Return the (x, y) coordinate for the center point of the cell that contains the specified text.  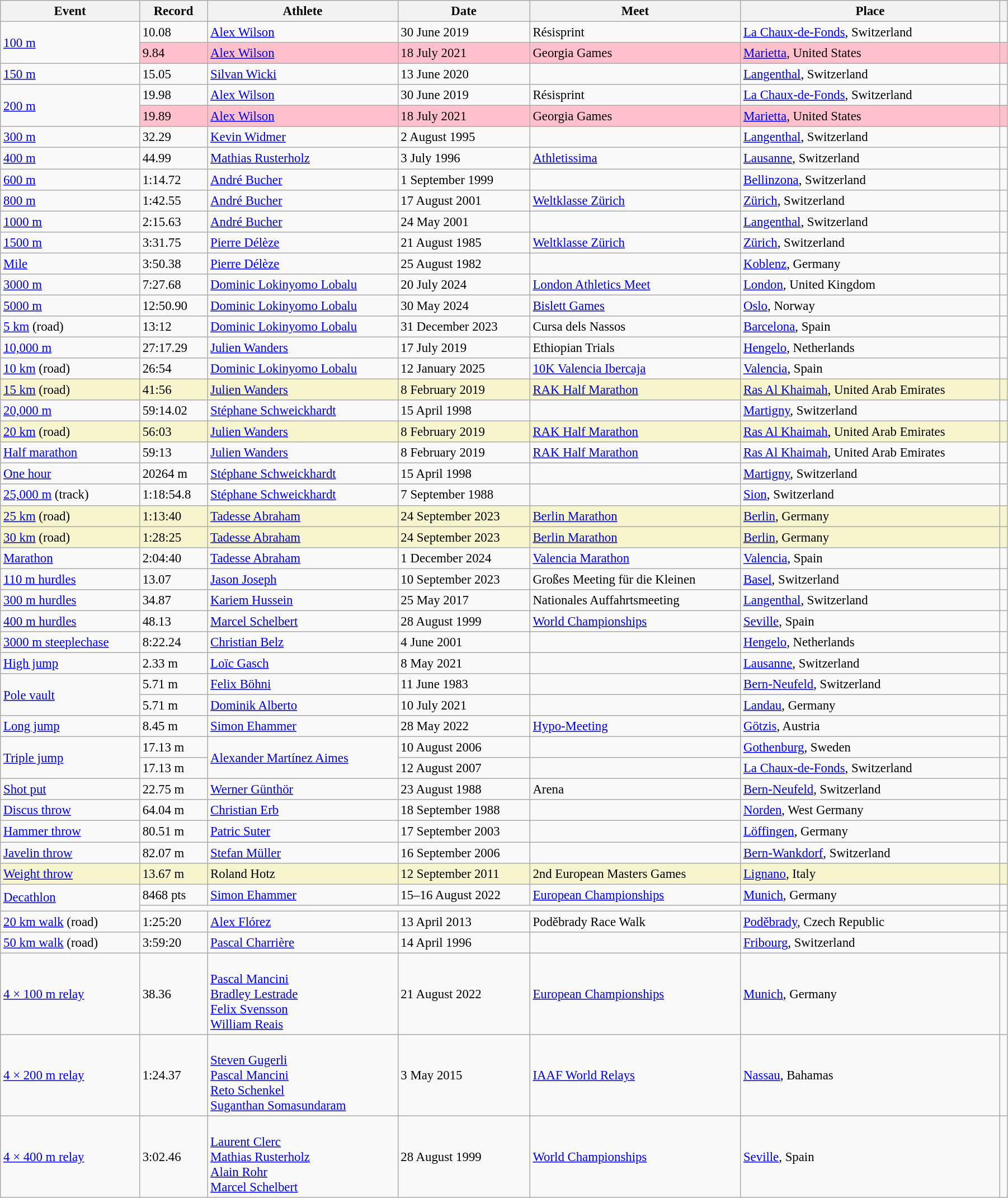
20,000 m (70, 411)
Laurent ClercMathias RusterholzAlain RohrMarcel Schelbert (303, 1157)
50 km walk (road) (70, 943)
Sion, Switzerland (870, 495)
16 September 2006 (464, 853)
20264 m (173, 474)
3000 m steeplechase (70, 642)
Norden, West Germany (870, 811)
59:14.02 (173, 411)
28 May 2022 (464, 726)
22.75 m (173, 790)
17 September 2003 (464, 831)
34.87 (173, 600)
19.89 (173, 116)
2.33 m (173, 663)
150 m (70, 74)
21 August 1985 (464, 242)
12 January 2025 (464, 369)
20 July 2024 (464, 285)
Half marathon (70, 453)
25 August 1982 (464, 264)
48.13 (173, 621)
5 km (road) (70, 327)
Meet (635, 11)
15–16 August 2022 (464, 895)
9.84 (173, 53)
41:56 (173, 390)
59:13 (173, 453)
11 June 1983 (464, 684)
30 km (road) (70, 537)
30 May 2024 (464, 306)
Landau, Germany (870, 706)
Poděbrady Race Walk (635, 922)
Date (464, 11)
Lignano, Italy (870, 873)
One hour (70, 474)
Gothenburg, Sweden (870, 748)
12 August 2007 (464, 768)
100 m (70, 43)
High jump (70, 663)
Felix Böhni (303, 684)
4 × 100 m relay (70, 994)
1:13:40 (173, 516)
Werner Günthör (303, 790)
Loïc Gasch (303, 663)
Götzis, Austria (870, 726)
2 August 1995 (464, 137)
21 August 2022 (464, 994)
800 m (70, 200)
Nassau, Bahamas (870, 1075)
26:54 (173, 369)
Fribourg, Switzerland (870, 943)
7 September 1988 (464, 495)
Decathlon (70, 898)
8 May 2021 (464, 663)
Pascal Charrière (303, 943)
Arena (635, 790)
1000 m (70, 222)
Alexander Martínez Aimes (303, 758)
15.05 (173, 74)
Roland Hotz (303, 873)
Dominik Alberto (303, 706)
Ethiopian Trials (635, 347)
12 September 2011 (464, 873)
Discus throw (70, 811)
Patric Suter (303, 831)
Nationales Auffahrtsmeeting (635, 600)
3:50.38 (173, 264)
13.07 (173, 579)
Kariem Hussein (303, 600)
200 m (70, 105)
1500 m (70, 242)
Marathon (70, 558)
1:24.37 (173, 1075)
Valencia Marathon (635, 558)
Javelin throw (70, 853)
Großes Meeting für die Kleinen (635, 579)
Pascal ManciniBradley LestradeFelix SvenssonWilliam Reais (303, 994)
10 September 2023 (464, 579)
20 km walk (road) (70, 922)
IAAF World Relays (635, 1075)
Christian Erb (303, 811)
2:04:40 (173, 558)
3 July 1996 (464, 158)
Kevin Widmer (303, 137)
3 May 2015 (464, 1075)
4 × 400 m relay (70, 1157)
Marcel Schelbert (303, 621)
4 June 2001 (464, 642)
Athlete (303, 11)
Mathias Rusterholz (303, 158)
2nd European Masters Games (635, 873)
Bislett Games (635, 306)
27:17.29 (173, 347)
1:18:54.8 (173, 495)
3:59:20 (173, 943)
Barcelona, Spain (870, 327)
Hypo-Meeting (635, 726)
Alex Flórez (303, 922)
12:50.90 (173, 306)
10 July 2021 (464, 706)
4 × 200 m relay (70, 1075)
20 km (road) (70, 432)
8468 pts (173, 895)
Steven GugerliPascal ManciniReto SchenkelSuganthan Somasundaram (303, 1075)
1:25:20 (173, 922)
56:03 (173, 432)
10,000 m (70, 347)
1:42.55 (173, 200)
10 August 2006 (464, 748)
13 April 2013 (464, 922)
London Athletics Meet (635, 285)
1:14.72 (173, 180)
Cursa dels Nassos (635, 327)
1 December 2024 (464, 558)
3000 m (70, 285)
44.99 (173, 158)
10.08 (173, 32)
3:02.46 (173, 1157)
25 km (road) (70, 516)
17 July 2019 (464, 347)
Poděbrady, Czech Republic (870, 922)
8.45 m (173, 726)
Silvan Wicki (303, 74)
Stefan Müller (303, 853)
1 September 1999 (464, 180)
8:22.24 (173, 642)
13.67 m (173, 873)
10 km (road) (70, 369)
London, United Kingdom (870, 285)
24 May 2001 (464, 222)
25,000 m (track) (70, 495)
300 m hurdles (70, 600)
31 December 2023 (464, 327)
110 m hurdles (70, 579)
Christian Belz (303, 642)
Long jump (70, 726)
Triple jump (70, 758)
Bern-Wankdorf, Switzerland (870, 853)
32.29 (173, 137)
Weight throw (70, 873)
Pole vault (70, 695)
Jason Joseph (303, 579)
Mile (70, 264)
Place (870, 11)
17 August 2001 (464, 200)
3:31.75 (173, 242)
Löffingen, Germany (870, 831)
Event (70, 11)
2:15.63 (173, 222)
82.07 m (173, 853)
Koblenz, Germany (870, 264)
15 km (road) (70, 390)
Record (173, 11)
5000 m (70, 306)
14 April 1996 (464, 943)
Bellinzona, Switzerland (870, 180)
38.36 (173, 994)
80.51 m (173, 831)
Athletissima (635, 158)
23 August 1988 (464, 790)
400 m (70, 158)
10K Valencia Ibercaja (635, 369)
64.04 m (173, 811)
Basel, Switzerland (870, 579)
25 May 2017 (464, 600)
18 September 1988 (464, 811)
400 m hurdles (70, 621)
Hammer throw (70, 831)
Oslo, Norway (870, 306)
300 m (70, 137)
19.98 (173, 95)
1:28:25 (173, 537)
600 m (70, 180)
Shot put (70, 790)
7:27.68 (173, 285)
13:12 (173, 327)
13 June 2020 (464, 74)
